Pinpoint the cell where the given text exists, returning its (x, y) midpoint coordinate. 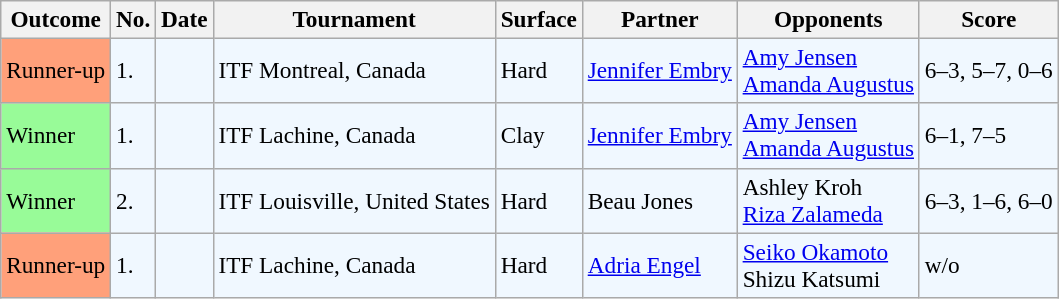
6–3, 1–6, 6–0 (988, 200)
Ashley Kroh Riza Zalameda (828, 200)
Tournament (354, 19)
ITF Montreal, Canada (354, 70)
Partner (660, 19)
Date (184, 19)
w/o (988, 264)
Seiko Okamoto Shizu Katsumi (828, 264)
Opponents (828, 19)
Clay (538, 136)
Score (988, 19)
Surface (538, 19)
6–1, 7–5 (988, 136)
Adria Engel (660, 264)
No. (134, 19)
ITF Louisville, United States (354, 200)
Beau Jones (660, 200)
Outcome (56, 19)
2. (134, 200)
6–3, 5–7, 0–6 (988, 70)
